Detect which cell encompasses the target text, then output its [X, Y] center coordinate. 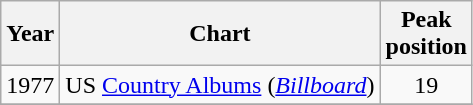
19 [426, 85]
US Country Albums (Billboard) [220, 85]
Chart [220, 34]
1977 [30, 85]
Peakposition [426, 34]
Year [30, 34]
